From the cell containing the given text, extract its center point as [X, Y] coordinate. 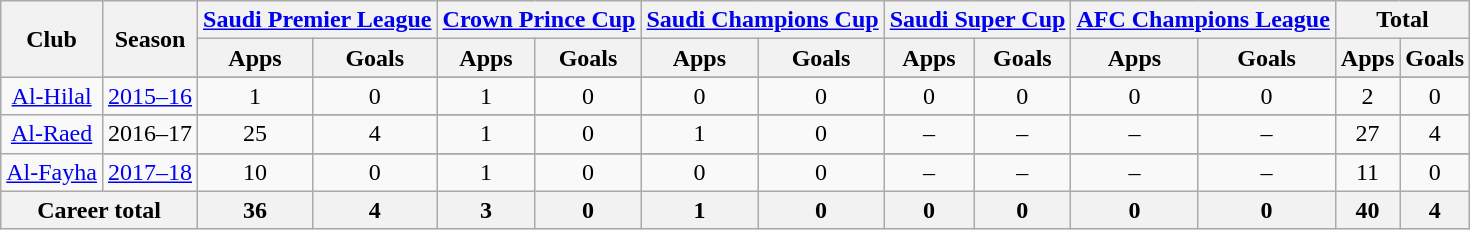
Al-Raed [52, 134]
2 [1367, 96]
Al-Fayha [52, 172]
10 [256, 172]
11 [1367, 172]
2017–18 [150, 172]
Saudi Premier League [318, 20]
AFC Champions League [1203, 20]
2016–17 [150, 134]
25 [256, 134]
Saudi Super Cup [978, 20]
Season [150, 39]
Career total [100, 210]
40 [1367, 210]
36 [256, 210]
3 [486, 210]
Total [1402, 20]
Saudi Champions Cup [762, 20]
Al-Hilal [52, 96]
Club [52, 39]
27 [1367, 134]
2015–16 [150, 96]
Crown Prince Cup [539, 20]
